Provide the [X, Y] coordinate of the cell's center where the given text is located.  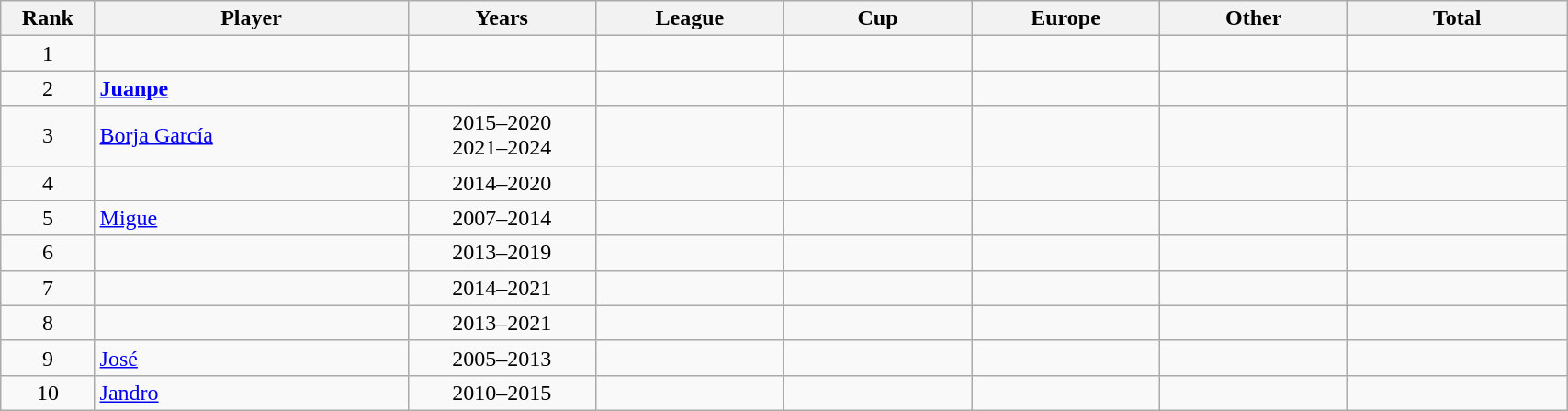
2 [48, 88]
5 [48, 218]
Player [252, 18]
José [252, 358]
Total [1457, 18]
Cup [878, 18]
2015–20202021–2024 [502, 136]
4 [48, 183]
10 [48, 393]
2013–2021 [502, 323]
Years [502, 18]
Juanpe [252, 88]
Rank [48, 18]
1 [48, 53]
Europe [1066, 18]
2005–2013 [502, 358]
2014–2020 [502, 183]
2014–2021 [502, 288]
2007–2014 [502, 218]
6 [48, 253]
2013–2019 [502, 253]
League [691, 18]
Migue [252, 218]
9 [48, 358]
7 [48, 288]
2010–2015 [502, 393]
Borja García [252, 136]
3 [48, 136]
8 [48, 323]
Jandro [252, 393]
Other [1253, 18]
